Determine the (x, y) coordinate at the center of the cell enclosing the given text.  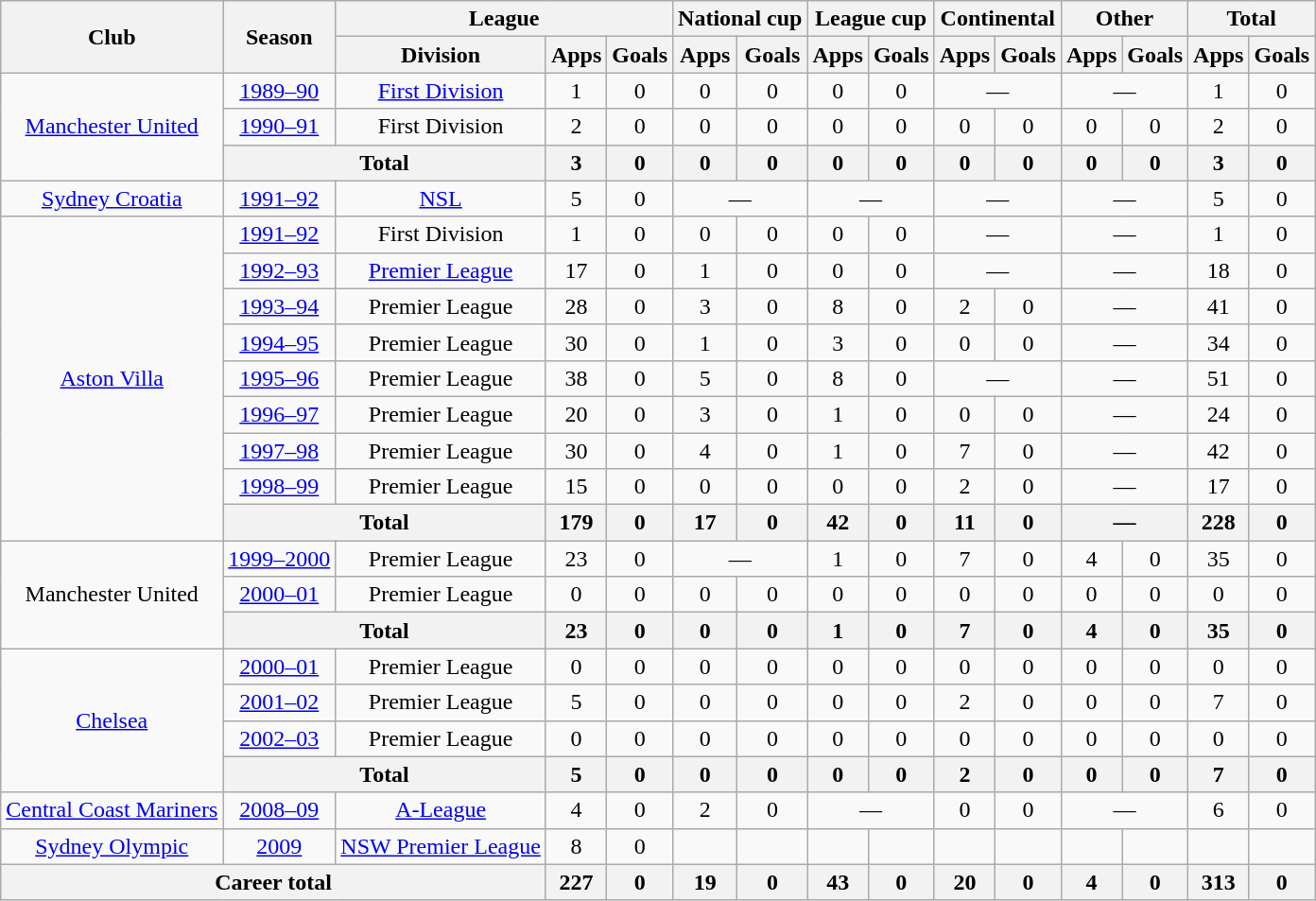
League cup (871, 19)
41 (1219, 306)
19 (705, 882)
1995–96 (280, 378)
34 (1219, 342)
Other (1124, 19)
2008–09 (280, 810)
Chelsea (112, 720)
1990–91 (280, 127)
Career total (274, 882)
11 (964, 523)
227 (576, 882)
National cup (740, 19)
1989–90 (280, 91)
1998–99 (280, 487)
2001–02 (280, 702)
1997–98 (280, 451)
Season (280, 37)
1994–95 (280, 342)
A-League (441, 810)
1993–94 (280, 306)
League (505, 19)
Aston Villa (112, 378)
Sydney Olympic (112, 846)
51 (1219, 378)
15 (576, 487)
NSW Premier League (441, 846)
179 (576, 523)
313 (1219, 882)
Continental (997, 19)
1999–2000 (280, 559)
Sydney Croatia (112, 199)
Division (441, 55)
6 (1219, 810)
24 (1219, 414)
2009 (280, 846)
228 (1219, 523)
2002–03 (280, 738)
18 (1219, 270)
28 (576, 306)
NSL (441, 199)
38 (576, 378)
43 (838, 882)
Club (112, 37)
1992–93 (280, 270)
Central Coast Mariners (112, 810)
1996–97 (280, 414)
